Return the (X, Y) coordinate for the center point of the cell that contains the specified text.  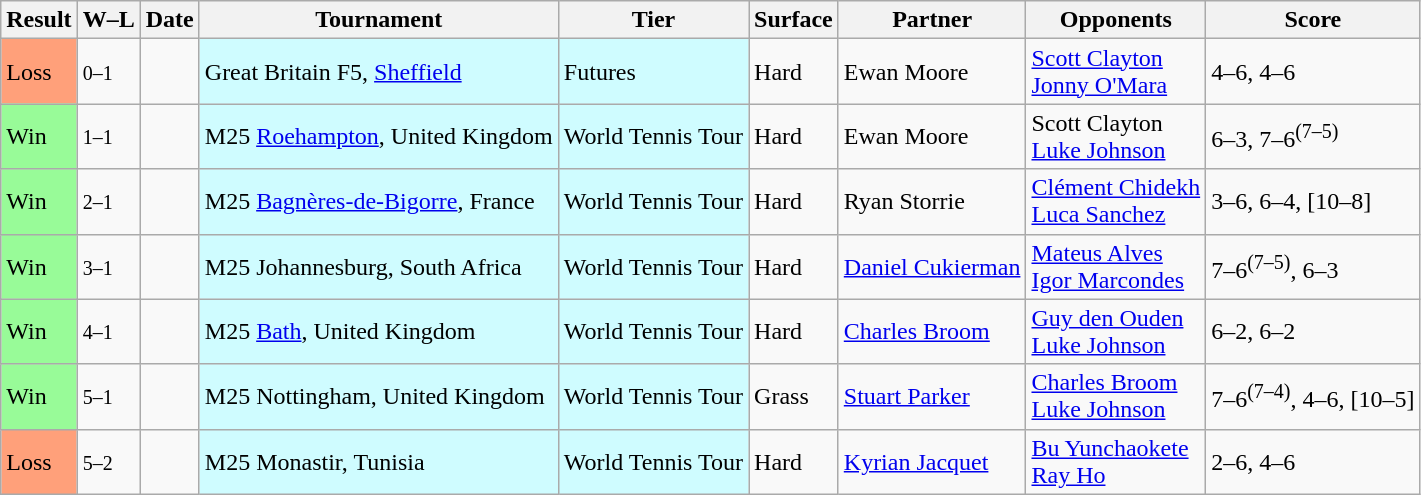
Daniel Cukierman (932, 266)
Partner (932, 20)
2–1 (108, 202)
Guy den Ouden Luke Johnson (1116, 332)
6–3, 7–6(7–5) (1313, 136)
Result (39, 20)
Ryan Storrie (932, 202)
Grass (794, 396)
4–6, 4–6 (1313, 72)
Tier (653, 20)
6–2, 6–2 (1313, 332)
0–1 (108, 72)
Mateus Alves Igor Marcondes (1116, 266)
Charles Broom Luke Johnson (1116, 396)
2–6, 4–6 (1313, 462)
7–6(7–5), 6–3 (1313, 266)
W–L (108, 20)
Surface (794, 20)
Clément Chidekh Luca Sanchez (1116, 202)
Kyrian Jacquet (932, 462)
M25 Monastir, Tunisia (378, 462)
Tournament (378, 20)
3–1 (108, 266)
1–1 (108, 136)
5–1 (108, 396)
Great Britain F5, Sheffield (378, 72)
3–6, 6–4, [10–8] (1313, 202)
M25 Roehampton, United Kingdom (378, 136)
Futures (653, 72)
7–6(7–4), 4–6, [10–5] (1313, 396)
Scott Clayton Jonny O'Mara (1116, 72)
Date (170, 20)
Score (1313, 20)
5–2 (108, 462)
Charles Broom (932, 332)
Bu Yunchaokete Ray Ho (1116, 462)
M25 Johannesburg, South Africa (378, 266)
4–1 (108, 332)
Scott Clayton Luke Johnson (1116, 136)
Opponents (1116, 20)
M25 Nottingham, United Kingdom (378, 396)
Stuart Parker (932, 396)
M25 Bath, United Kingdom (378, 332)
M25 Bagnères-de-Bigorre, France (378, 202)
